Search for the cell housing the specified text and yield its (x, y) center coordinate. 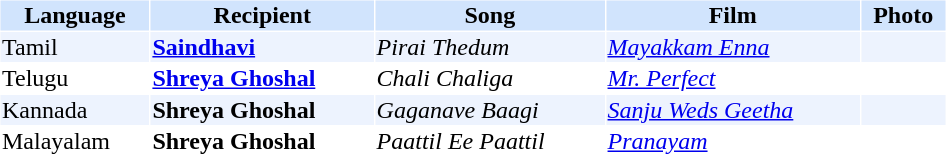
Sanju Weds Geetha (732, 110)
Tamil (74, 47)
Song (490, 15)
Photo (904, 15)
Saindhavi (262, 47)
Mayakkam Enna (732, 47)
Mr. Perfect (732, 79)
Gaganave Baagi (490, 110)
Chali Chaliga (490, 79)
Recipient (262, 15)
Film (732, 15)
Language (74, 15)
Kannada (74, 110)
Pirai Thedum (490, 47)
Telugu (74, 79)
